Pinpoint the cell where the given text exists, returning its [x, y] midpoint coordinate. 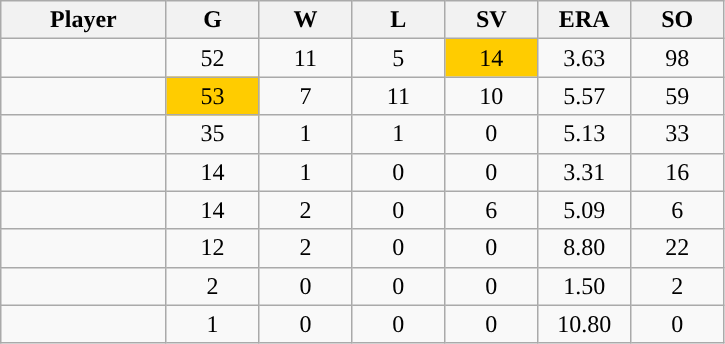
98 [678, 58]
5.09 [584, 210]
22 [678, 248]
3.63 [584, 58]
10.80 [584, 324]
SV [492, 20]
1.50 [584, 286]
5.57 [584, 96]
Player [84, 20]
SO [678, 20]
G [212, 20]
5.13 [584, 134]
ERA [584, 20]
33 [678, 134]
53 [212, 96]
10 [492, 96]
7 [306, 96]
L [398, 20]
5 [398, 58]
16 [678, 172]
35 [212, 134]
3.31 [584, 172]
12 [212, 248]
W [306, 20]
59 [678, 96]
52 [212, 58]
8.80 [584, 248]
